Determine the [X, Y] coordinate at the center of the cell enclosing the given text.  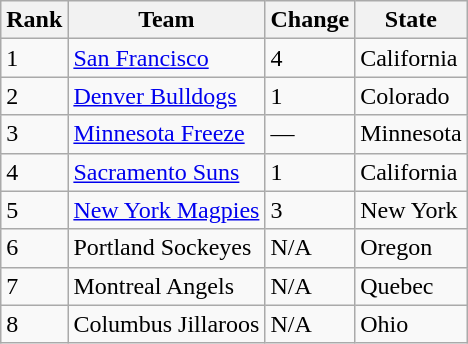
Oregon [411, 248]
Columbus Jillaroos [166, 324]
Sacramento Suns [166, 172]
2 [34, 96]
Rank [34, 20]
Colorado [411, 96]
Quebec [411, 286]
7 [34, 286]
Denver Bulldogs [166, 96]
Minnesota [411, 134]
New York Magpies [166, 210]
San Francisco [166, 58]
State [411, 20]
Team [166, 20]
Montreal Angels [166, 286]
5 [34, 210]
Ohio [411, 324]
Portland Sockeyes [166, 248]
Minnesota Freeze [166, 134]
8 [34, 324]
Change [310, 20]
New York [411, 210]
— [310, 134]
6 [34, 248]
